From the cell containing the given text, extract its center point as (X, Y) coordinate. 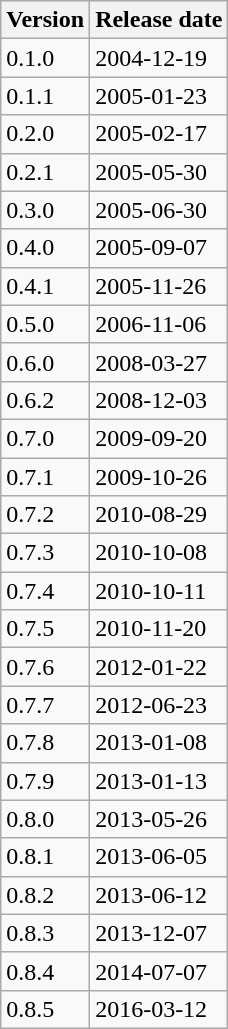
0.8.5 (46, 1009)
2013-06-12 (159, 895)
Release date (159, 20)
0.8.1 (46, 857)
2004-12-19 (159, 58)
2008-03-27 (159, 362)
2010-10-08 (159, 553)
0.7.6 (46, 667)
2016-03-12 (159, 1009)
0.2.0 (46, 134)
2005-05-30 (159, 172)
2013-12-07 (159, 933)
2005-09-07 (159, 248)
2009-10-26 (159, 477)
2010-10-11 (159, 591)
0.6.0 (46, 362)
0.8.4 (46, 971)
2010-08-29 (159, 515)
0.1.0 (46, 58)
0.6.2 (46, 400)
0.7.5 (46, 629)
2012-01-22 (159, 667)
0.7.8 (46, 743)
2008-12-03 (159, 400)
0.3.0 (46, 210)
0.7.7 (46, 705)
2013-05-26 (159, 819)
2013-01-13 (159, 781)
0.8.0 (46, 819)
0.7.2 (46, 515)
0.7.4 (46, 591)
0.4.0 (46, 248)
2013-01-08 (159, 743)
2009-09-20 (159, 438)
Version (46, 20)
2014-07-07 (159, 971)
0.2.1 (46, 172)
2005-06-30 (159, 210)
0.1.1 (46, 96)
2006-11-06 (159, 324)
0.8.2 (46, 895)
0.5.0 (46, 324)
2010-11-20 (159, 629)
0.7.9 (46, 781)
2005-02-17 (159, 134)
2013-06-05 (159, 857)
0.7.0 (46, 438)
0.7.1 (46, 477)
0.8.3 (46, 933)
2005-01-23 (159, 96)
2012-06-23 (159, 705)
2005-11-26 (159, 286)
0.7.3 (46, 553)
0.4.1 (46, 286)
